Identify which cell holds the provided text, then report its (X, Y) central coordinate. 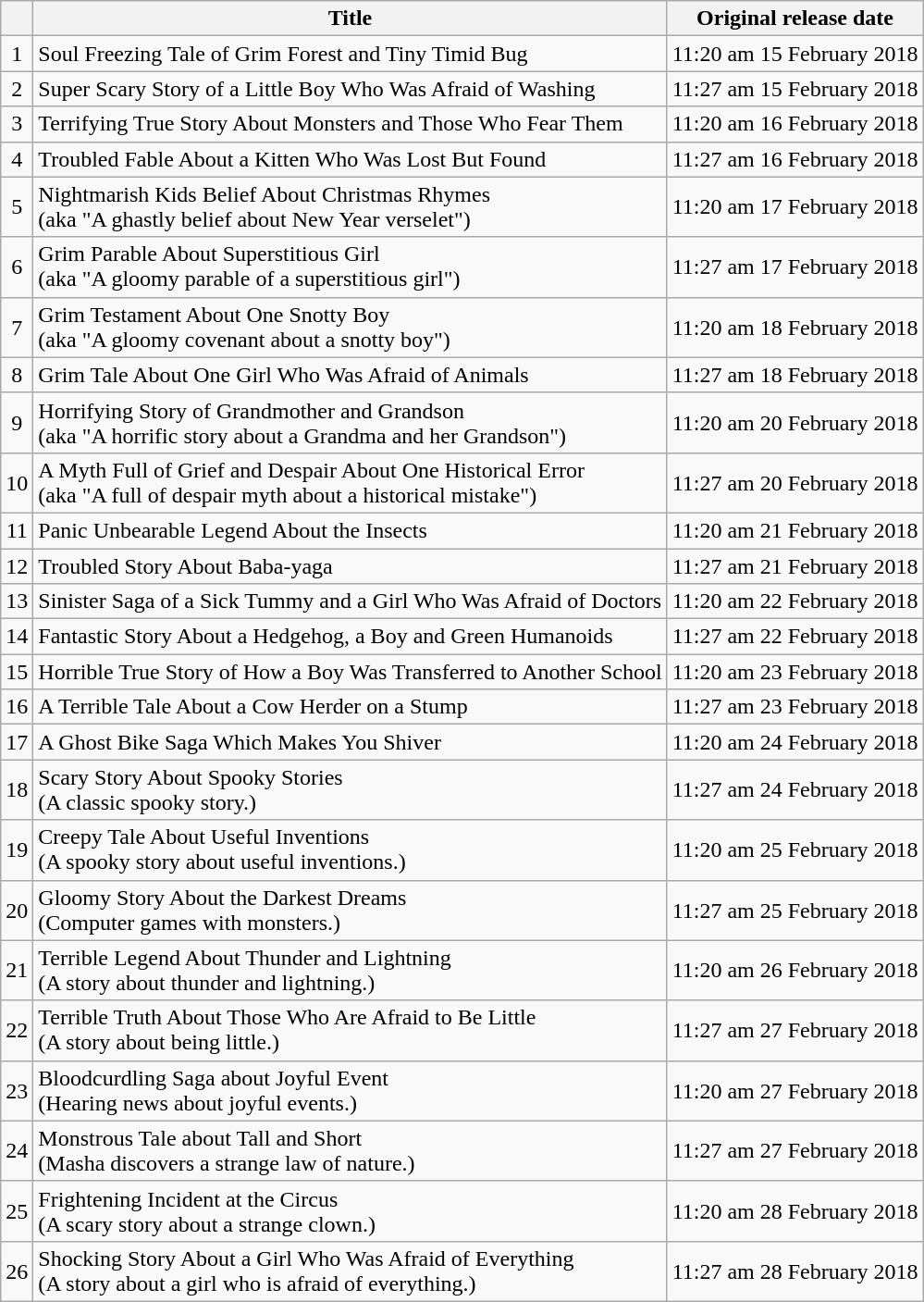
11:27 am 23 February 2018 (795, 707)
25 (17, 1210)
11:20 am 18 February 2018 (795, 328)
Grim Tale About One Girl Who Was Afraid of Animals (350, 375)
A Ghost Bike Saga Which Makes You Shiver (350, 742)
11:20 am 15 February 2018 (795, 54)
19 (17, 849)
11:27 am 18 February 2018 (795, 375)
3 (17, 124)
11:20 am 23 February 2018 (795, 672)
Fantastic Story About a Hedgehog, a Boy and Green Humanoids (350, 637)
11:27 am 24 February 2018 (795, 790)
7 (17, 328)
11:20 am 21 February 2018 (795, 530)
17 (17, 742)
Original release date (795, 19)
11:20 am 16 February 2018 (795, 124)
2 (17, 89)
26 (17, 1271)
23 (17, 1090)
20 (17, 911)
Horrifying Story of Grandmother and Grandson(aka "A horrific story about a Grandma and her Grandson") (350, 422)
Grim Testament About One Snotty Boy(aka "A gloomy covenant about a snotty boy") (350, 328)
14 (17, 637)
11:20 am 24 February 2018 (795, 742)
13 (17, 601)
11:20 am 20 February 2018 (795, 422)
4 (17, 159)
Horrible True Story of How a Boy Was Transferred to Another School (350, 672)
11:20 am 17 February 2018 (795, 207)
16 (17, 707)
12 (17, 565)
11:27 am 15 February 2018 (795, 89)
5 (17, 207)
11:20 am 28 February 2018 (795, 1210)
11:27 am 20 February 2018 (795, 483)
11:20 am 25 February 2018 (795, 849)
11:20 am 27 February 2018 (795, 1090)
Sinister Saga of a Sick Tummy and a Girl Who Was Afraid of Doctors (350, 601)
10 (17, 483)
8 (17, 375)
Terrible Legend About Thunder and Lightning(A story about thunder and lightning.) (350, 970)
Title (350, 19)
11:27 am 22 February 2018 (795, 637)
11:27 am 28 February 2018 (795, 1271)
Soul Freezing Tale of Grim Forest and Tiny Timid Bug (350, 54)
21 (17, 970)
11:27 am 25 February 2018 (795, 911)
Panic Unbearable Legend About the Insects (350, 530)
Troubled Fable About a Kitten Who Was Lost But Found (350, 159)
11:20 am 26 February 2018 (795, 970)
Frightening Incident at the Circus(A scary story about a strange clown.) (350, 1210)
22 (17, 1031)
Troubled Story About Baba-yaga (350, 565)
11:27 am 17 February 2018 (795, 267)
Grim Parable About Superstitious Girl(aka "A gloomy parable of a superstitious girl") (350, 267)
15 (17, 672)
18 (17, 790)
Terrifying True Story About Monsters and Those Who Fear Them (350, 124)
Scary Story About Spooky Stories(A classic spooky story.) (350, 790)
Super Scary Story of a Little Boy Who Was Afraid of Washing (350, 89)
24 (17, 1151)
Shocking Story About a Girl Who Was Afraid of Everything(A story about a girl who is afraid of everything.) (350, 1271)
A Terrible Tale About a Cow Herder on a Stump (350, 707)
Monstrous Tale about Tall and Short(Masha discovers a strange law of nature.) (350, 1151)
Creepy Tale About Useful Inventions(A spooky story about useful inventions.) (350, 849)
11:27 am 16 February 2018 (795, 159)
11:20 am 22 February 2018 (795, 601)
A Myth Full of Grief and Despair About One Historical Error(aka "A full of despair myth about a historical mistake") (350, 483)
1 (17, 54)
9 (17, 422)
Nightmarish Kids Belief About Christmas Rhymes(aka "A ghastly belief about New Year verselet") (350, 207)
11 (17, 530)
Bloodcurdling Saga about Joyful Event(Hearing news about joyful events.) (350, 1090)
Gloomy Story About the Darkest Dreams(Computer games with monsters.) (350, 911)
11:27 am 21 February 2018 (795, 565)
6 (17, 267)
Terrible Truth About Those Who Are Afraid to Be Little(A story about being little.) (350, 1031)
